Pinpoint the cell where the given text exists, returning its (x, y) midpoint coordinate. 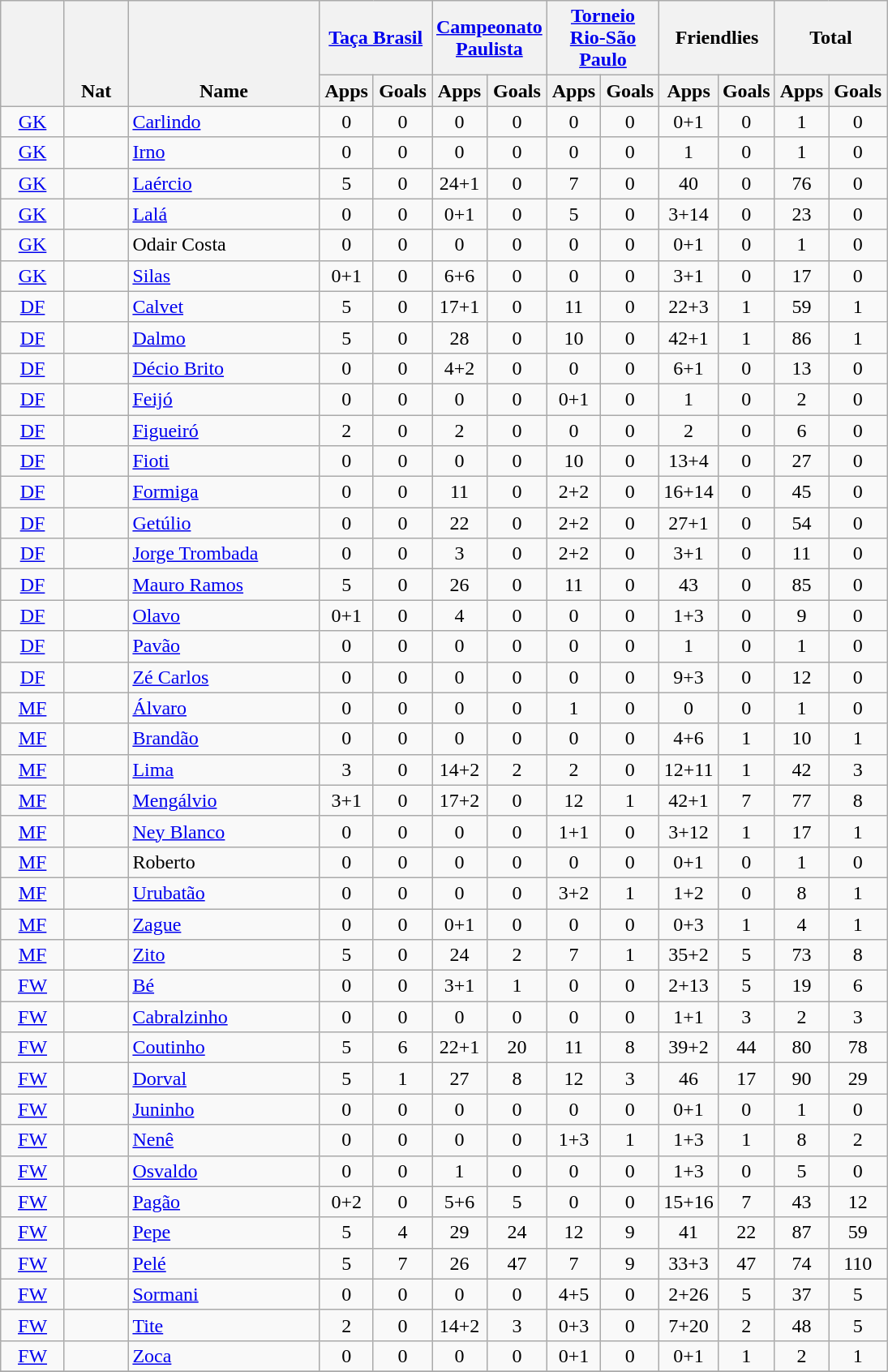
Torneio Rio-São Paulo (603, 38)
3+12 (689, 831)
90 (801, 1078)
Zito (224, 955)
77 (801, 800)
6+6 (459, 276)
Tite (224, 1325)
Nat (96, 54)
45 (801, 492)
87 (801, 1233)
44 (746, 1048)
15+16 (689, 1202)
Calvet (224, 307)
Décio Brito (224, 368)
3+14 (689, 214)
74 (801, 1263)
Total (830, 38)
Brandão (224, 739)
Pepe (224, 1233)
7+20 (689, 1325)
Mengálvio (224, 800)
Figueiró (224, 431)
27+1 (689, 523)
Campeonato Paulista (489, 38)
16+14 (689, 492)
33+3 (689, 1263)
Roberto (224, 862)
54 (801, 523)
73 (801, 955)
86 (801, 337)
4+6 (689, 739)
Mauro Ramos (224, 585)
23 (801, 214)
Friendlies (717, 38)
Dorval (224, 1078)
12+11 (689, 770)
Pelé (224, 1263)
Sormani (224, 1294)
46 (689, 1078)
9+3 (689, 677)
Dalmo (224, 337)
Juninho (224, 1109)
80 (801, 1048)
2+13 (689, 986)
Getúlio (224, 523)
Osvaldo (224, 1171)
2+26 (689, 1294)
Cabralzinho (224, 1017)
13 (801, 368)
Name (224, 54)
28 (459, 337)
Odair Costa (224, 245)
Pavão (224, 646)
20 (517, 1048)
41 (689, 1233)
1+2 (689, 893)
5+6 (459, 1202)
Bé (224, 986)
22+1 (459, 1048)
0+2 (347, 1202)
Pagão (224, 1202)
Lalá (224, 214)
4+2 (459, 368)
76 (801, 183)
24+1 (459, 183)
Olavo (224, 615)
Taça Brasil (376, 38)
Carlindo (224, 122)
85 (801, 585)
39+2 (689, 1048)
Ney Blanco (224, 831)
Urubatão (224, 893)
35+2 (689, 955)
Formiga (224, 492)
4+5 (574, 1294)
Zoca (224, 1356)
6+1 (689, 368)
48 (801, 1325)
78 (858, 1048)
Coutinho (224, 1048)
Jorge Trombada (224, 554)
17+2 (459, 800)
Laércio (224, 183)
Lima (224, 770)
Álvaro (224, 708)
42 (801, 770)
Zague (224, 924)
22+3 (689, 307)
17+1 (459, 307)
37 (801, 1294)
Feijó (224, 399)
Fioti (224, 461)
13+4 (689, 461)
19 (801, 986)
Zé Carlos (224, 677)
40 (689, 183)
Silas (224, 276)
110 (858, 1263)
Nenê (224, 1140)
Irno (224, 152)
3+2 (574, 893)
